Return (X, Y) of the center of cell containing provided text 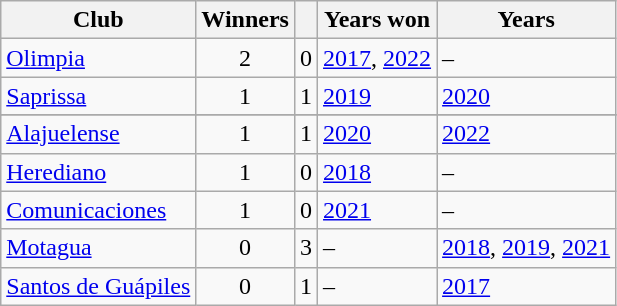
Saprissa (98, 96)
2017, 2022 (378, 58)
Club (98, 20)
2 (246, 58)
Santos de Guápiles (98, 286)
2019 (378, 96)
2018, 2019, 2021 (526, 248)
Alajuelense (98, 134)
2022 (526, 134)
2017 (526, 286)
2021 (378, 210)
Motagua (98, 248)
Olimpia (98, 58)
Years won (378, 20)
Comunicaciones (98, 210)
Winners (246, 20)
Years (526, 20)
3 (306, 248)
2018 (378, 172)
Herediano (98, 172)
